Scan for the cell matching the given text and deliver its [x, y] coordinate at center. 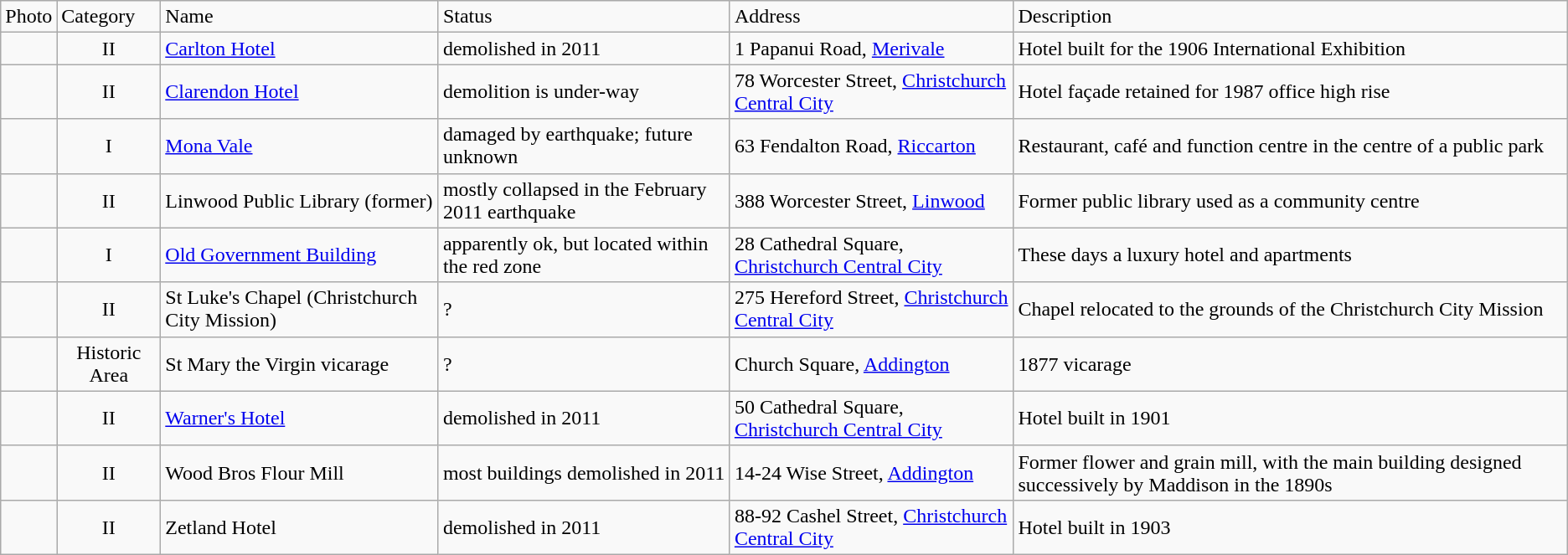
demolition is under-way [584, 92]
388 Worcester Street, Linwood [871, 201]
Former flower and grain mill, with the main building designed successively by Maddison in the 1890s [1290, 472]
Wood Bros Flour Mill [300, 472]
St Mary the Virgin vicarage [300, 363]
1 Papanui Road, Merivale [871, 49]
14-24 Wise Street, Addington [871, 472]
Church Square, Addington [871, 363]
Status [584, 17]
These days a luxury hotel and apartments [1290, 254]
Linwood Public Library (former) [300, 201]
88-92 Cashel Street, Christchurch Central City [871, 527]
50 Cathedral Square, Christchurch Central City [871, 419]
275 Hereford Street, Christchurch Central City [871, 310]
Address [871, 17]
Category [109, 17]
Hotel built in 1903 [1290, 527]
mostly collapsed in the February 2011 earthquake [584, 201]
Mona Vale [300, 146]
Carlton Hotel [300, 49]
Former public library used as a community centre [1290, 201]
Hotel built in 1901 [1290, 419]
Restaurant, café and function centre in the centre of a public park [1290, 146]
Old Government Building [300, 254]
St Luke's Chapel (Christchurch City Mission) [300, 310]
Historic Area [109, 363]
Clarendon Hotel [300, 92]
Name [300, 17]
Hotel façade retained for 1987 office high rise [1290, 92]
Chapel relocated to the grounds of the Christchurch City Mission [1290, 310]
damaged by earthquake; future unknown [584, 146]
Description [1290, 17]
Hotel built for the 1906 International Exhibition [1290, 49]
78 Worcester Street, Christchurch Central City [871, 92]
63 Fendalton Road, Riccarton [871, 146]
apparently ok, but located within the red zone [584, 254]
most buildings demolished in 2011 [584, 472]
1877 vicarage [1290, 363]
Photo [28, 17]
Zetland Hotel [300, 527]
28 Cathedral Square, Christchurch Central City [871, 254]
Warner's Hotel [300, 419]
